For the text-containing cell, return its midpoint in [x, y] coordinate format. 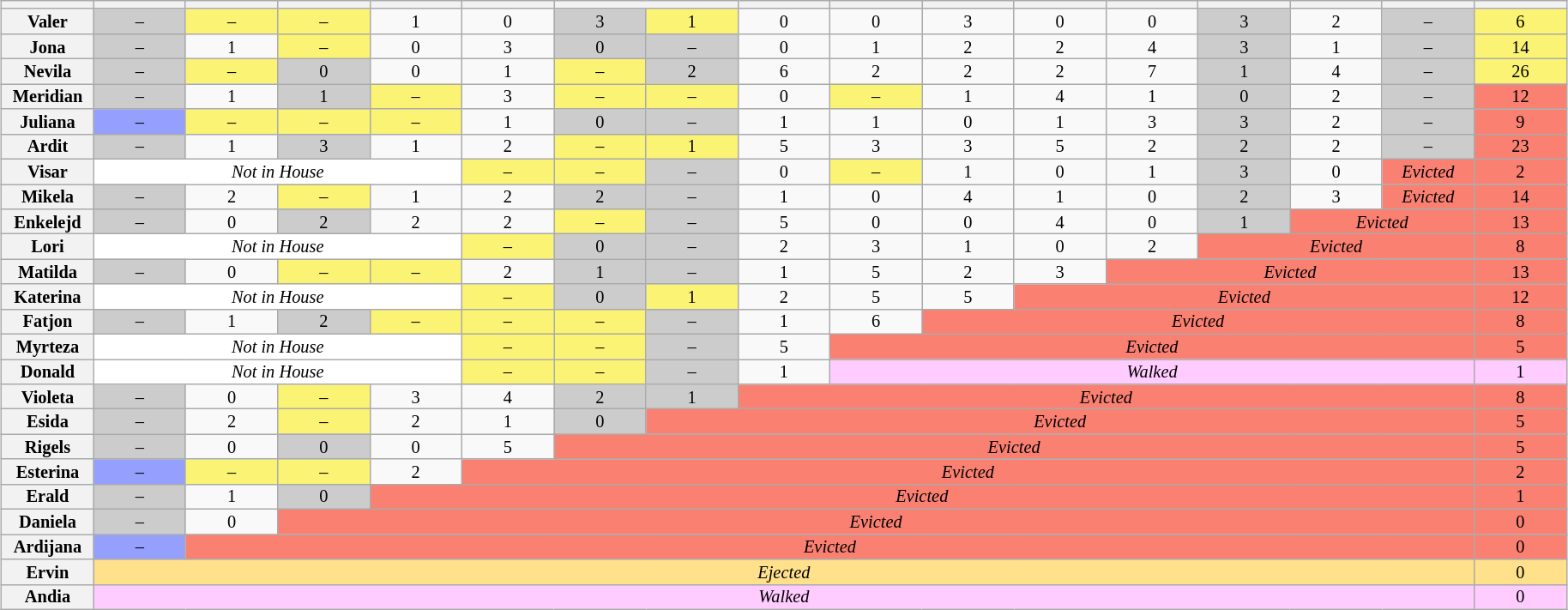
Ejected [784, 571]
Daniela [48, 522]
Visar [48, 172]
Juliana [48, 122]
Andia [48, 597]
Lori [48, 245]
Ardit [48, 146]
Enkelejd [48, 221]
Katerina [48, 297]
Nevila [48, 70]
Violeta [48, 396]
Esterina [48, 472]
Erald [48, 496]
9 [1521, 122]
Rigels [48, 446]
Mikela [48, 196]
23 [1521, 146]
Ardijana [48, 546]
Ervin [48, 571]
7 [1151, 70]
Jona [48, 46]
Matilda [48, 271]
Donald [48, 371]
Esida [48, 420]
Valer [48, 21]
Meridian [48, 96]
Fatjon [48, 321]
Myrteza [48, 347]
26 [1521, 70]
